Determine the [x, y] coordinate at the center of the cell enclosing the given text.  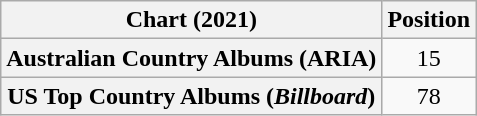
Australian Country Albums (ARIA) [192, 58]
Chart (2021) [192, 20]
78 [429, 96]
Position [429, 20]
15 [429, 58]
US Top Country Albums (Billboard) [192, 96]
